Scan for the cell matching the given text and deliver its (X, Y) coordinate at center. 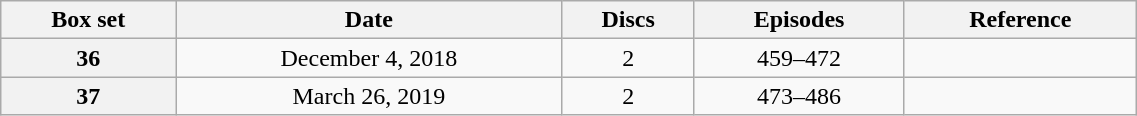
36 (88, 58)
Reference (1020, 20)
Box set (88, 20)
Episodes (798, 20)
Date (369, 20)
459–472 (798, 58)
37 (88, 96)
Discs (628, 20)
March 26, 2019 (369, 96)
December 4, 2018 (369, 58)
473–486 (798, 96)
